Identify which cell holds the provided text, then report its (x, y) central coordinate. 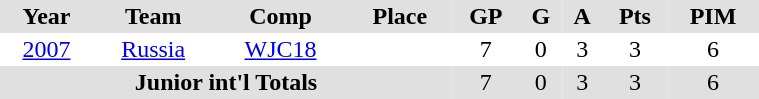
PIM (714, 16)
2007 (46, 50)
WJC18 (280, 50)
Russia (153, 50)
GP (486, 16)
Junior int'l Totals (226, 82)
Comp (280, 16)
Pts (634, 16)
Year (46, 16)
Team (153, 16)
Place (400, 16)
G (541, 16)
A (582, 16)
